Return [x, y] of the center of cell containing provided text 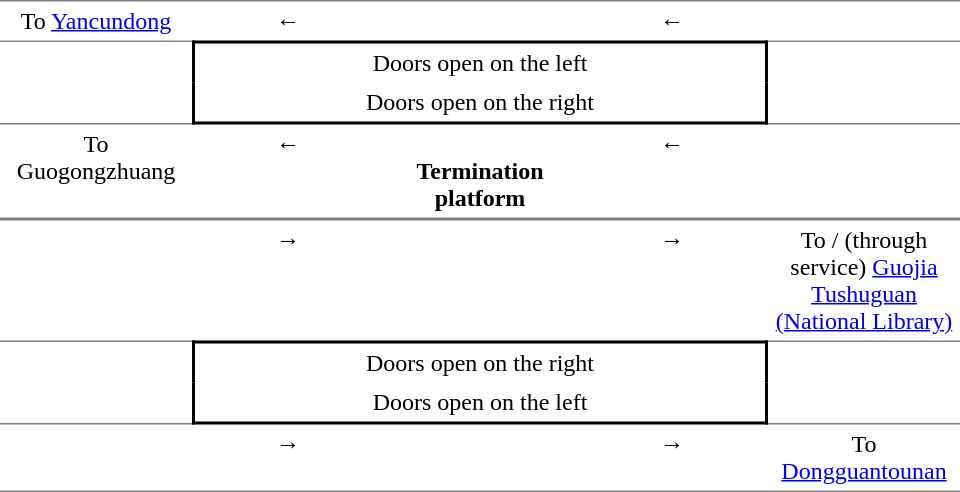
To Yancundong [96, 20]
Termination platform [480, 171]
To Guogongzhuang [96, 171]
To / (through service) Guojia Tushuguan (National Library) [864, 280]
To Dongguantounan [864, 458]
